Search for the cell housing the specified text and yield its [x, y] center coordinate. 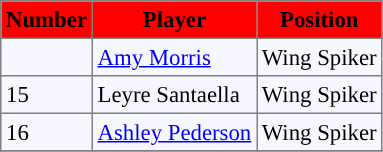
Amy Morris [174, 57]
16 [47, 132]
Position [320, 20]
Leyre Santaella [174, 95]
Ashley Pederson [174, 132]
Player [174, 20]
Number [47, 20]
15 [47, 95]
